Detect which cell encompasses the target text, then output its [X, Y] center coordinate. 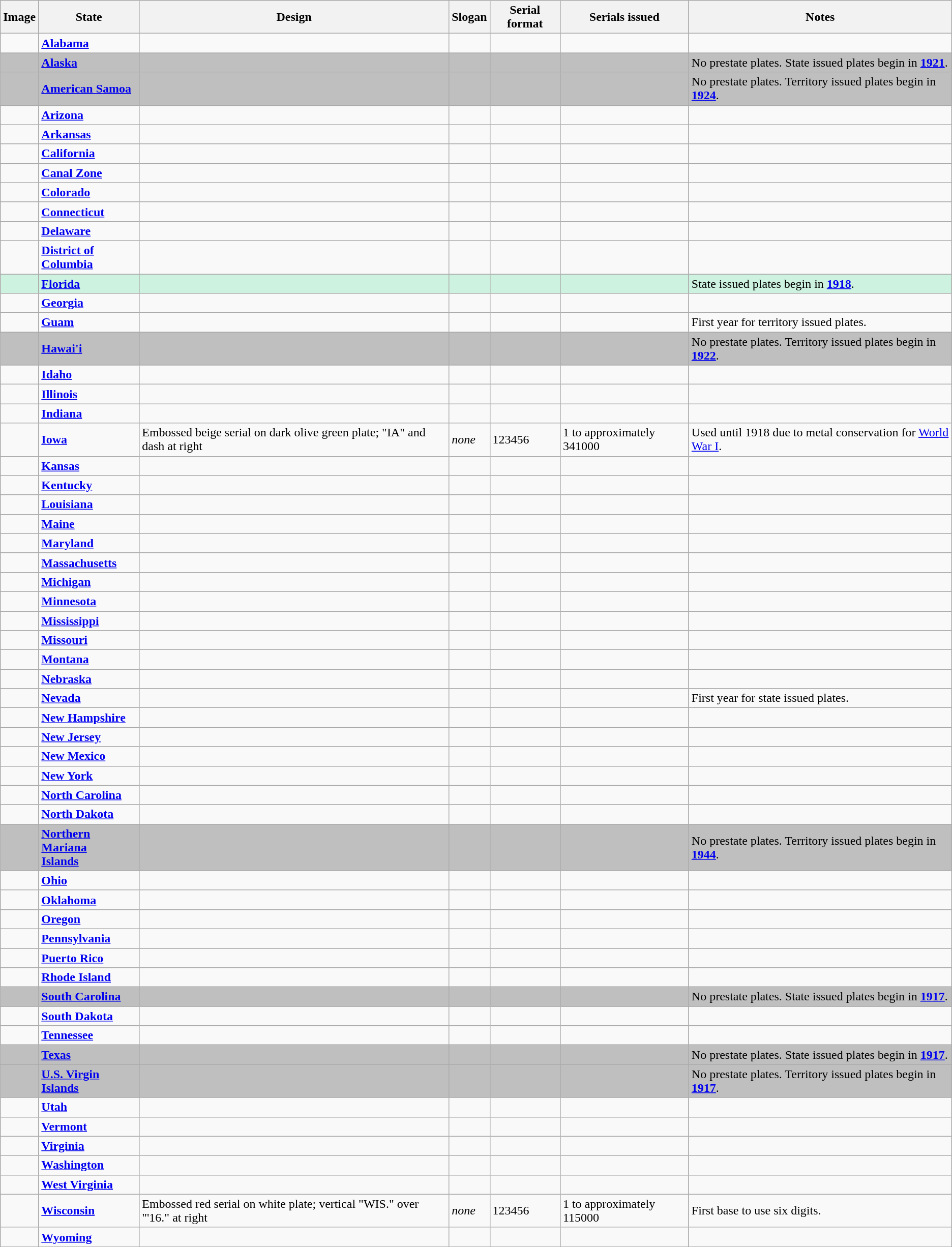
Pennsylvania [89, 938]
Connecticut [89, 212]
Alabama [89, 43]
Maine [89, 524]
Slogan [469, 17]
Georgia [89, 303]
Design [294, 17]
Tennessee [89, 1035]
No prestate plates. Territory issued plates begin in 1944. [820, 847]
North Carolina [89, 795]
Montana [89, 660]
Hawai'i [89, 349]
New Hampshire [89, 718]
Rhode Island [89, 977]
Nebraska [89, 679]
Vermont [89, 1126]
New Mexico [89, 756]
Ohio [89, 880]
U.S. Virgin Islands [89, 1081]
Minnesota [89, 601]
Embossed beige serial on dark olive green plate; "IA" and dash at right [294, 439]
Delaware [89, 231]
Oregon [89, 919]
Mississippi [89, 621]
American Samoa [89, 88]
Puerto Rico [89, 958]
1 to approximately 115000 [624, 1210]
Image [19, 17]
Wisconsin [89, 1210]
Massachusetts [89, 562]
Maryland [89, 543]
State [89, 17]
Michigan [89, 582]
No prestate plates. Territory issued plates begin in 1924. [820, 88]
1 to approximately 341000 [624, 439]
Oklahoma [89, 900]
Canal Zone [89, 173]
Washington [89, 1165]
Kansas [89, 466]
Alaska [89, 63]
Arizona [89, 115]
No prestate plates. State issued plates begin in 1921. [820, 63]
Utah [89, 1107]
Used until 1918 due to metal conservation for World War I. [820, 439]
Idaho [89, 375]
Serial format [525, 17]
Nevada [89, 698]
State issued plates begin in 1918. [820, 283]
No prestate plates. Territory issued plates begin in 1922. [820, 349]
California [89, 154]
First year for state issued plates. [820, 698]
Notes [820, 17]
South Carolina [89, 997]
Iowa [89, 439]
Virginia [89, 1146]
Illinois [89, 394]
District ofColumbia [89, 257]
New York [89, 776]
Guam [89, 322]
Florida [89, 283]
West Virginia [89, 1184]
New Jersey [89, 737]
No prestate plates. Territory issued plates begin in 1917. [820, 1081]
Embossed red serial on white plate; vertical "WIS." over "'16." at right [294, 1210]
Colorado [89, 192]
Louisiana [89, 504]
Indiana [89, 413]
First year for territory issued plates. [820, 322]
Arkansas [89, 134]
Wyoming [89, 1237]
South Dakota [89, 1016]
Northern Mariana Islands [89, 847]
Kentucky [89, 485]
Texas [89, 1055]
First base to use six digits. [820, 1210]
Serials issued [624, 17]
North Dakota [89, 814]
Missouri [89, 640]
